Return (x, y) of the center of cell containing provided text 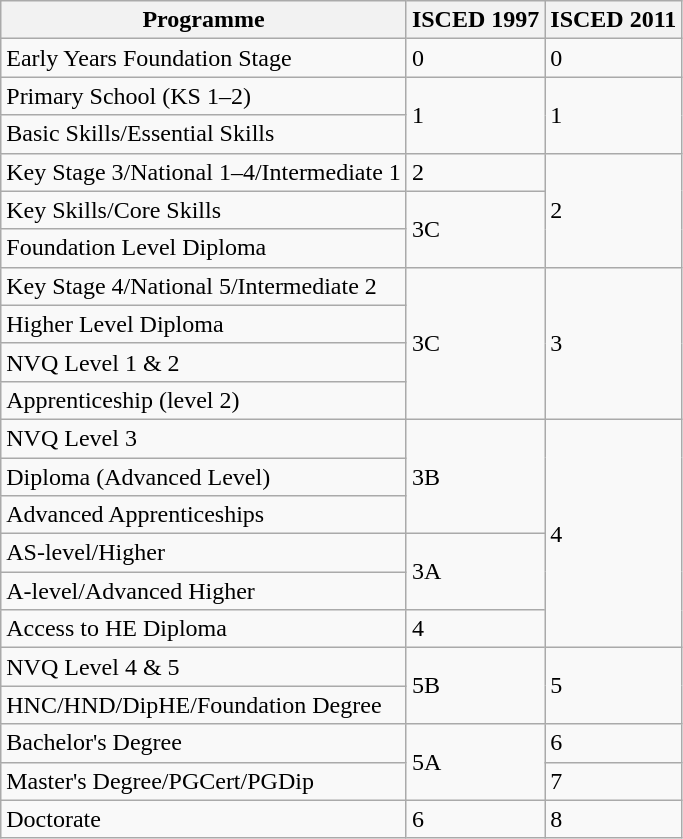
Programme (204, 20)
A-level/Advanced Higher (204, 591)
5 (614, 686)
Bachelor's Degree (204, 743)
ISCED 1997 (475, 20)
Key Stage 3/National 1–4/Intermediate 1 (204, 172)
3B (475, 476)
Key Stage 4/National 5/Intermediate 2 (204, 286)
3A (475, 572)
HNC/HND/DipHE/Foundation Degree (204, 705)
Advanced Apprenticeships (204, 515)
ISCED 2011 (614, 20)
Apprenticeship (level 2) (204, 400)
Higher Level Diploma (204, 324)
Diploma (Advanced Level) (204, 477)
5B (475, 686)
NVQ Level 1 & 2 (204, 362)
Key Skills/Core Skills (204, 210)
3 (614, 343)
Basic Skills/Essential Skills (204, 134)
Doctorate (204, 819)
Access to HE Diploma (204, 629)
5A (475, 762)
Foundation Level Diploma (204, 248)
AS-level/Higher (204, 553)
NVQ Level 4 & 5 (204, 667)
Early Years Foundation Stage (204, 58)
Master's Degree/PGCert/PGDip (204, 781)
7 (614, 781)
NVQ Level 3 (204, 438)
8 (614, 819)
Primary School (KS 1–2) (204, 96)
